Search for the cell housing the specified text and yield its (X, Y) center coordinate. 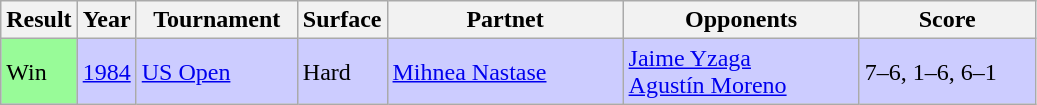
Surface (342, 20)
Hard (342, 72)
US Open (216, 72)
Partnet (505, 20)
Win (39, 72)
Tournament (216, 20)
1984 (106, 72)
Opponents (741, 20)
7–6, 1–6, 6–1 (947, 72)
Mihnea Nastase (505, 72)
Year (106, 20)
Score (947, 20)
Result (39, 20)
Jaime Yzaga Agustín Moreno (741, 72)
